Determine the [x, y] coordinate at the center of the cell enclosing the given text.  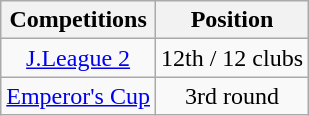
Emperor's Cup [78, 96]
3rd round [232, 96]
Position [232, 20]
Competitions [78, 20]
12th / 12 clubs [232, 58]
J.League 2 [78, 58]
